Output the (x, y) coordinate of the center of the cell containing the given text.  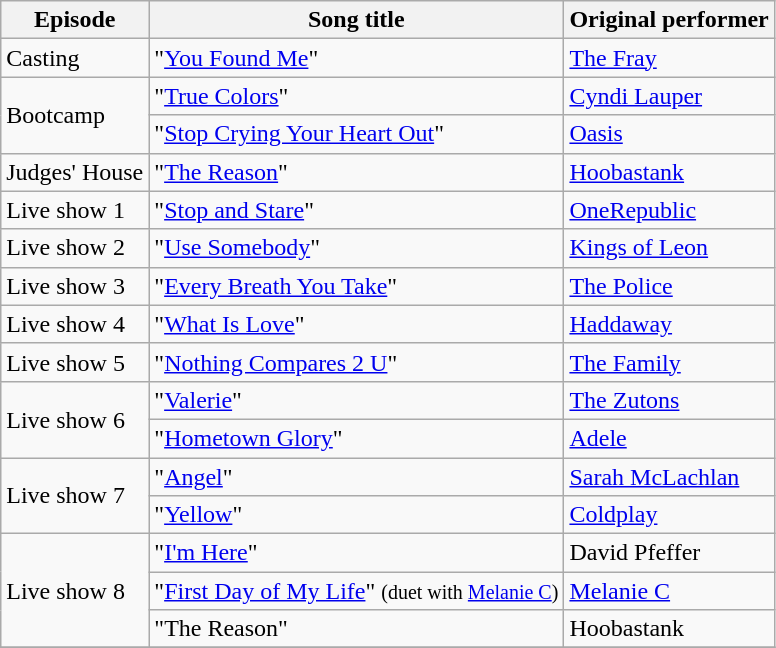
"Stop and Stare" (356, 210)
Coldplay (669, 515)
Haddaway (669, 324)
Kings of Leon (669, 248)
"Hometown Glory" (356, 438)
Live show 6 (75, 419)
"You Found Me" (356, 58)
"Use Somebody" (356, 248)
"Every Breath You Take" (356, 286)
Oasis (669, 134)
Live show 2 (75, 248)
Adele (669, 438)
"First Day of My Life" (duet with Melanie C) (356, 591)
The Police (669, 286)
"Angel" (356, 477)
Judges' House (75, 172)
The Zutons (669, 400)
Bootcamp (75, 115)
Original performer (669, 20)
"Yellow" (356, 515)
Melanie C (669, 591)
Live show 1 (75, 210)
Sarah McLachlan (669, 477)
The Family (669, 362)
"Stop Crying Your Heart Out" (356, 134)
Live show 7 (75, 496)
The Fray (669, 58)
Casting (75, 58)
Song title (356, 20)
"True Colors" (356, 96)
Live show 8 (75, 591)
Cyndi Lauper (669, 96)
Live show 5 (75, 362)
"Nothing Compares 2 U" (356, 362)
"Valerie" (356, 400)
OneRepublic (669, 210)
"What Is Love" (356, 324)
"I'm Here" (356, 553)
Live show 4 (75, 324)
David Pfeffer (669, 553)
Live show 3 (75, 286)
Episode (75, 20)
